Output the [X, Y] coordinate of the center of the cell containing the given text.  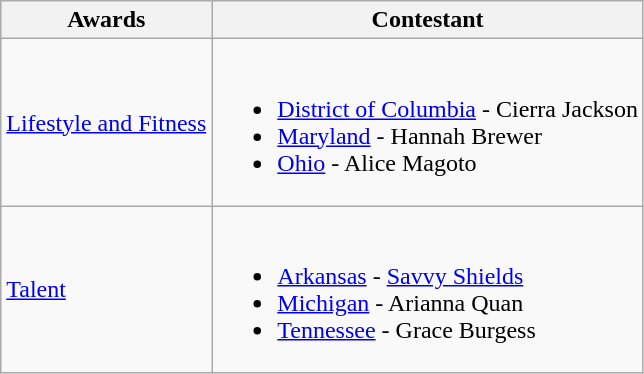
Talent [106, 290]
Awards [106, 20]
Arkansas - Savvy ShieldsMichigan - Arianna QuanTennessee - Grace Burgess [428, 290]
Contestant [428, 20]
Lifestyle and Fitness [106, 122]
District of Columbia - Cierra JacksonMaryland - Hannah BrewerOhio - Alice Magoto [428, 122]
